Provide the [X, Y] coordinate of the cell's center where the given text is located.  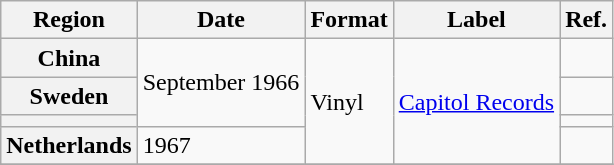
China [69, 58]
Label [476, 20]
Sweden [69, 96]
Date [221, 20]
Ref. [586, 20]
Netherlands [69, 145]
Format [349, 20]
1967 [221, 145]
Vinyl [349, 102]
Capitol Records [476, 102]
Region [69, 20]
September 1966 [221, 82]
